Return [X, Y] of the center of cell containing provided text 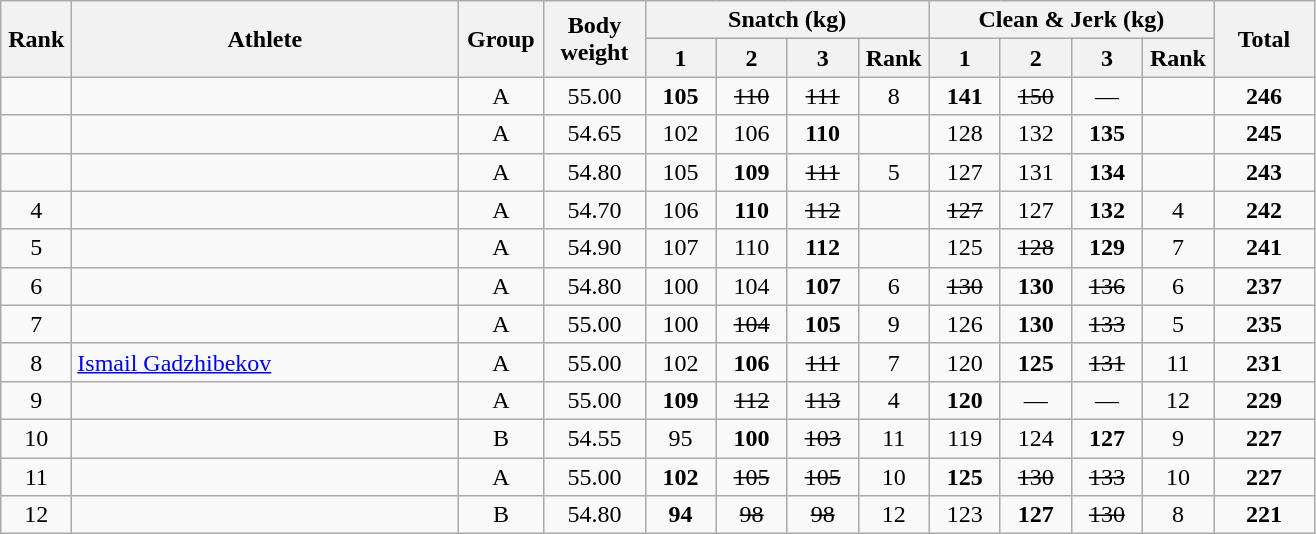
Snatch (kg) [787, 20]
Body weight [594, 39]
136 [1106, 286]
95 [680, 438]
135 [1106, 134]
124 [1036, 438]
134 [1106, 172]
119 [964, 438]
245 [1264, 134]
Group [501, 39]
126 [964, 324]
113 [822, 400]
246 [1264, 96]
221 [1264, 515]
243 [1264, 172]
Athlete [265, 39]
237 [1264, 286]
123 [964, 515]
Total [1264, 39]
54.90 [594, 248]
229 [1264, 400]
94 [680, 515]
54.55 [594, 438]
54.65 [594, 134]
103 [822, 438]
242 [1264, 210]
54.70 [594, 210]
Clean & Jerk (kg) [1071, 20]
235 [1264, 324]
231 [1264, 362]
150 [1036, 96]
129 [1106, 248]
241 [1264, 248]
Ismail Gadzhibekov [265, 362]
141 [964, 96]
